Search for the cell housing the specified text and yield its (X, Y) center coordinate. 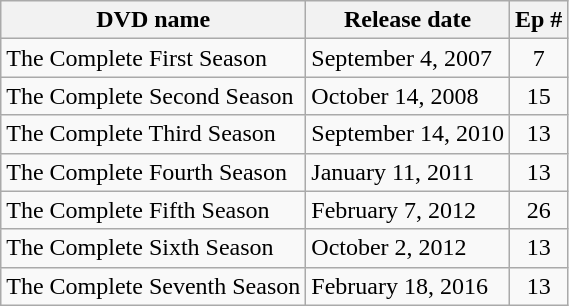
26 (538, 210)
The Complete First Season (154, 58)
15 (538, 96)
October 14, 2008 (408, 96)
January 11, 2011 (408, 172)
DVD name (154, 20)
Release date (408, 20)
The Complete Sixth Season (154, 248)
7 (538, 58)
The Complete Third Season (154, 134)
Ep # (538, 20)
The Complete Seventh Season (154, 286)
October 2, 2012 (408, 248)
The Complete Fourth Season (154, 172)
September 14, 2010 (408, 134)
September 4, 2007 (408, 58)
The Complete Second Season (154, 96)
February 7, 2012 (408, 210)
The Complete Fifth Season (154, 210)
February 18, 2016 (408, 286)
